Return [x, y] of the center of cell containing provided text 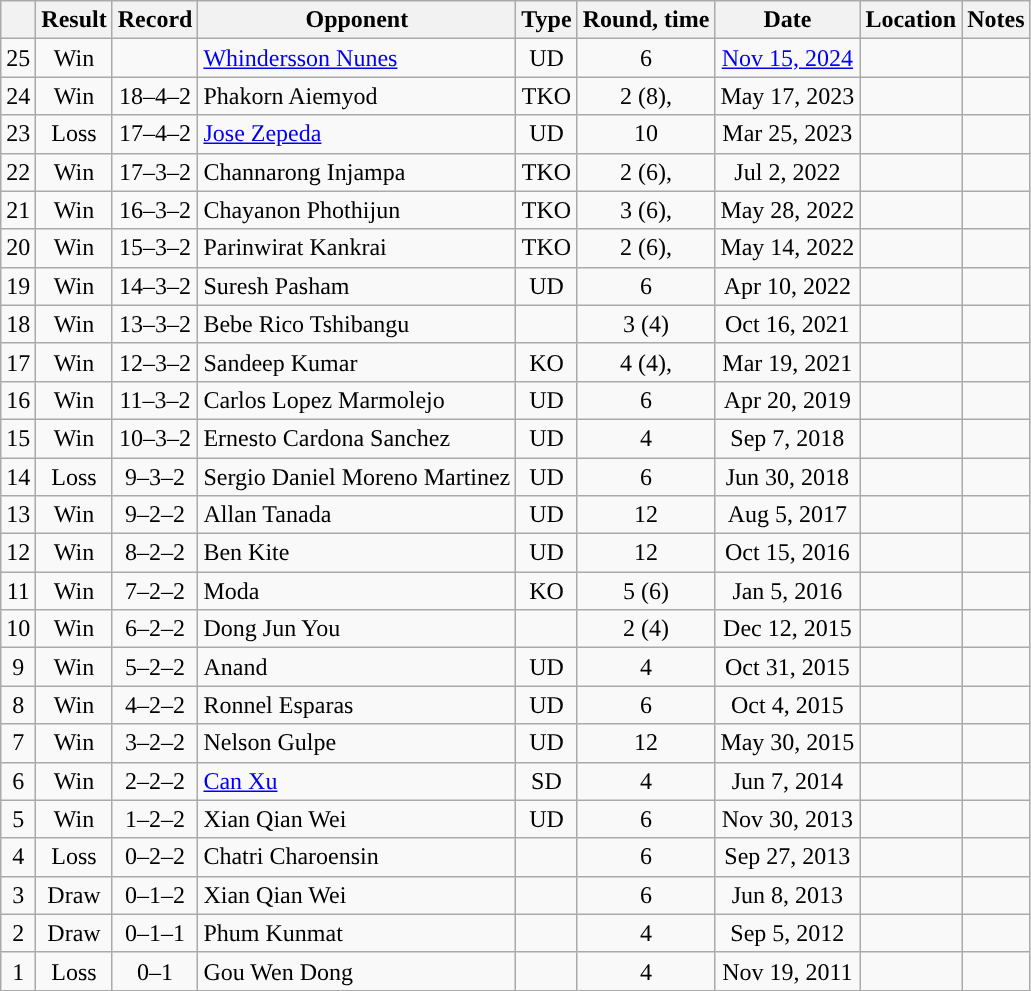
Oct 16, 2021 [788, 324]
3–2–2 [155, 743]
Suresh Pasham [357, 286]
Result [74, 20]
Round, time [646, 20]
SD [546, 781]
May 28, 2022 [788, 210]
Chatri Charoensin [357, 857]
Parinwirat Kankrai [357, 248]
9–2–2 [155, 515]
5–2–2 [155, 667]
9 [18, 667]
Apr 20, 2019 [788, 400]
Dec 12, 2015 [788, 629]
Ben Kite [357, 553]
Jul 2, 2022 [788, 172]
2 [18, 933]
0–1–1 [155, 933]
11–3–2 [155, 400]
Opponent [357, 20]
Sandeep Kumar [357, 362]
Moda [357, 591]
Mar 19, 2021 [788, 362]
Date [788, 20]
May 14, 2022 [788, 248]
17–3–2 [155, 172]
Sep 5, 2012 [788, 933]
Can Xu [357, 781]
24 [18, 96]
Phakorn Aiemyod [357, 96]
Mar 25, 2023 [788, 134]
3 [18, 895]
2–2–2 [155, 781]
Sep 27, 2013 [788, 857]
Gou Wen Dong [357, 971]
16–3–2 [155, 210]
Allan Tanada [357, 515]
21 [18, 210]
Apr 10, 2022 [788, 286]
22 [18, 172]
0–1 [155, 971]
Anand [357, 667]
Carlos Lopez Marmolejo [357, 400]
2 (4) [646, 629]
4–2–2 [155, 705]
4 (4), [646, 362]
14–3–2 [155, 286]
25 [18, 58]
Dong Jun You [357, 629]
Nov 15, 2024 [788, 58]
20 [18, 248]
May 17, 2023 [788, 96]
18 [18, 324]
7 [18, 743]
8–2–2 [155, 553]
May 30, 2015 [788, 743]
Jan 5, 2016 [788, 591]
Phum Kunmat [357, 933]
13–3–2 [155, 324]
12–3–2 [155, 362]
7–2–2 [155, 591]
18–4–2 [155, 96]
Jun 7, 2014 [788, 781]
Nelson Gulpe [357, 743]
Aug 5, 2017 [788, 515]
3 (6), [646, 210]
Oct 31, 2015 [788, 667]
Sep 7, 2018 [788, 438]
13 [18, 515]
15 [18, 438]
Oct 15, 2016 [788, 553]
Channarong Injampa [357, 172]
0–2–2 [155, 857]
10–3–2 [155, 438]
6–2–2 [155, 629]
Type [546, 20]
Ernesto Cardona Sanchez [357, 438]
0–1–2 [155, 895]
Nov 30, 2013 [788, 819]
Chayanon Phothijun [357, 210]
23 [18, 134]
17 [18, 362]
16 [18, 400]
14 [18, 477]
Jose Zepeda [357, 134]
Oct 4, 2015 [788, 705]
15–3–2 [155, 248]
Nov 19, 2011 [788, 971]
Location [911, 20]
Sergio Daniel Moreno Martinez [357, 477]
Whindersson Nunes [357, 58]
3 (4) [646, 324]
Ronnel Esparas [357, 705]
9–3–2 [155, 477]
17–4–2 [155, 134]
19 [18, 286]
8 [18, 705]
Bebe Rico Tshibangu [357, 324]
Notes [996, 20]
5 (6) [646, 591]
11 [18, 591]
5 [18, 819]
Jun 30, 2018 [788, 477]
1–2–2 [155, 819]
1 [18, 971]
Jun 8, 2013 [788, 895]
Record [155, 20]
2 (8), [646, 96]
